Extract the (X, Y) coordinate from the center of the cell holding the provided text.  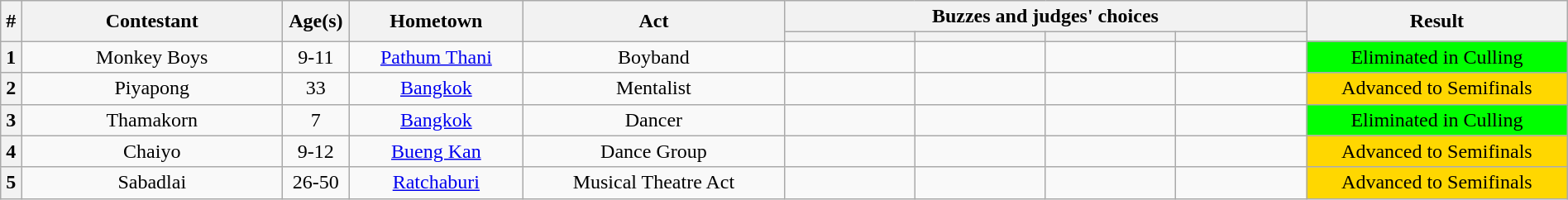
Pathum Thani (436, 57)
Dancer (654, 120)
Boyband (654, 57)
2 (12, 88)
7 (316, 120)
Bueng Kan (436, 151)
# (12, 21)
Act (654, 21)
Mentalist (654, 88)
26-50 (316, 183)
1 (12, 57)
33 (316, 88)
Musical Theatre Act (654, 183)
9-11 (316, 57)
Ratchaburi (436, 183)
5 (12, 183)
Dance Group (654, 151)
Age(s) (316, 21)
Piyapong (152, 88)
Buzzes and judges' choices (1045, 17)
Result (1437, 21)
Chaiyo (152, 151)
4 (12, 151)
3 (12, 120)
Hometown (436, 21)
Monkey Boys (152, 57)
Sabadlai (152, 183)
Contestant (152, 21)
9-12 (316, 151)
Thamakorn (152, 120)
